Provide the [x, y] coordinate of the cell's center where the given text is located.  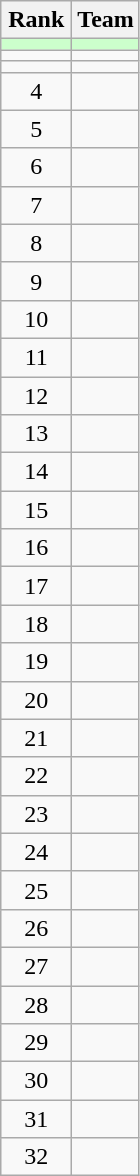
23 [36, 814]
31 [36, 1119]
21 [36, 738]
17 [36, 586]
7 [36, 205]
24 [36, 852]
15 [36, 510]
12 [36, 395]
32 [36, 1157]
11 [36, 357]
25 [36, 890]
10 [36, 319]
18 [36, 624]
4 [36, 91]
22 [36, 776]
19 [36, 662]
27 [36, 966]
29 [36, 1043]
16 [36, 548]
5 [36, 129]
Rank [36, 20]
30 [36, 1081]
8 [36, 243]
14 [36, 472]
13 [36, 434]
6 [36, 167]
9 [36, 281]
Team [106, 20]
26 [36, 928]
28 [36, 1005]
20 [36, 700]
